Search for the cell housing the specified text and yield its (X, Y) center coordinate. 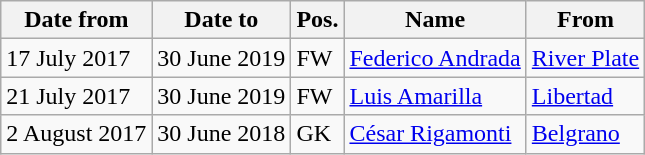
17 July 2017 (76, 58)
Pos. (318, 20)
Luis Amarilla (435, 96)
Date to (222, 20)
2 August 2017 (76, 134)
Name (435, 20)
César Rigamonti (435, 134)
Date from (76, 20)
Belgrano (585, 134)
21 July 2017 (76, 96)
GK (318, 134)
River Plate (585, 58)
Federico Andrada (435, 58)
From (585, 20)
Libertad (585, 96)
30 June 2018 (222, 134)
